For the text-containing cell, return its midpoint in [x, y] coordinate format. 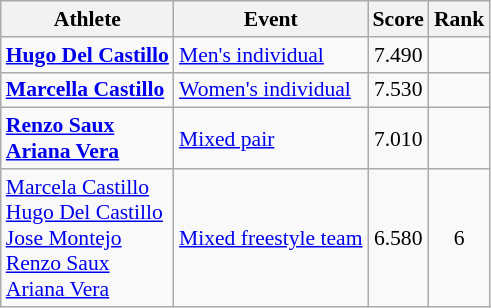
Athlete [88, 19]
7.010 [398, 138]
Score [398, 19]
7.490 [398, 55]
Hugo Del Castillo [88, 55]
Mixed freestyle team [271, 238]
Mixed pair [271, 138]
7.530 [398, 90]
Marcella Castillo [88, 90]
6 [460, 238]
Men's individual [271, 55]
Renzo SauxAriana Vera [88, 138]
Rank [460, 19]
Marcela CastilloHugo Del CastilloJose MontejoRenzo SauxAriana Vera [88, 238]
Event [271, 19]
Women's individual [271, 90]
6.580 [398, 238]
